Find where the given text appears and provide that cell's center as (x, y) coordinate. 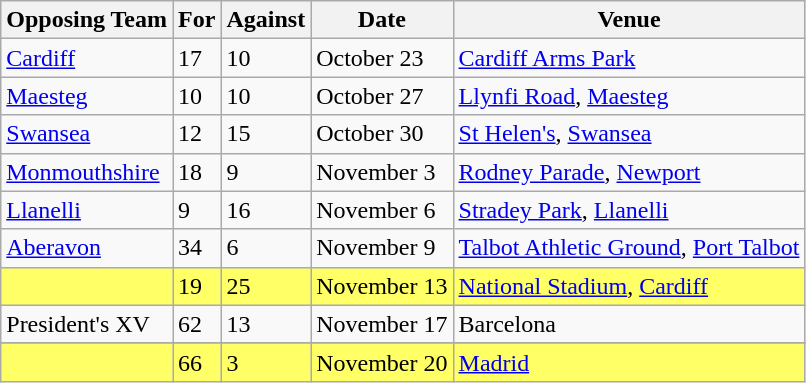
15 (266, 134)
November 13 (382, 286)
6 (266, 248)
Venue (629, 20)
19 (197, 286)
Llanelli (87, 210)
Opposing Team (87, 20)
25 (266, 286)
17 (197, 58)
St Helen's, Swansea (629, 134)
Llynfi Road, Maesteg (629, 96)
For (197, 20)
Talbot Athletic Ground, Port Talbot (629, 248)
62 (197, 324)
Cardiff (87, 58)
President's XV (87, 324)
12 (197, 134)
3 (266, 362)
Monmouthshire (87, 172)
November 9 (382, 248)
October 30 (382, 134)
National Stadium, Cardiff (629, 286)
66 (197, 362)
November 3 (382, 172)
18 (197, 172)
Swansea (87, 134)
Against (266, 20)
November 17 (382, 324)
Date (382, 20)
Barcelona (629, 324)
Madrid (629, 362)
Cardiff Arms Park (629, 58)
Stradey Park, Llanelli (629, 210)
October 23 (382, 58)
Rodney Parade, Newport (629, 172)
Maesteg (87, 96)
13 (266, 324)
16 (266, 210)
34 (197, 248)
November 6 (382, 210)
October 27 (382, 96)
November 20 (382, 362)
Aberavon (87, 248)
